Scan for the cell matching the given text and deliver its [x, y] coordinate at center. 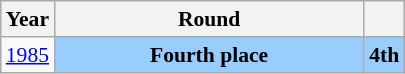
Fourth place [209, 55]
1985 [28, 55]
Year [28, 19]
4th [384, 55]
Round [209, 19]
